Pinpoint the cell where the given text exists, returning its [x, y] midpoint coordinate. 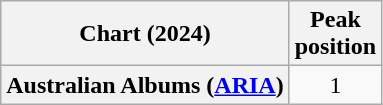
Chart (2024) [145, 34]
Australian Albums (ARIA) [145, 85]
Peakposition [335, 34]
1 [335, 85]
